Identify which cell holds the provided text, then report its (X, Y) central coordinate. 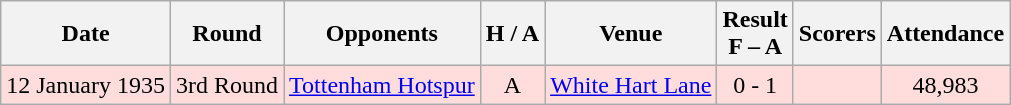
Round (226, 34)
Attendance (945, 34)
ResultF – A (755, 34)
Venue (631, 34)
48,983 (945, 85)
3rd Round (226, 85)
White Hart Lane (631, 85)
12 January 1935 (86, 85)
A (512, 85)
Tottenham Hotspur (382, 85)
Date (86, 34)
H / A (512, 34)
0 - 1 (755, 85)
Opponents (382, 34)
Scorers (837, 34)
